Search for the cell housing the specified text and yield its (X, Y) center coordinate. 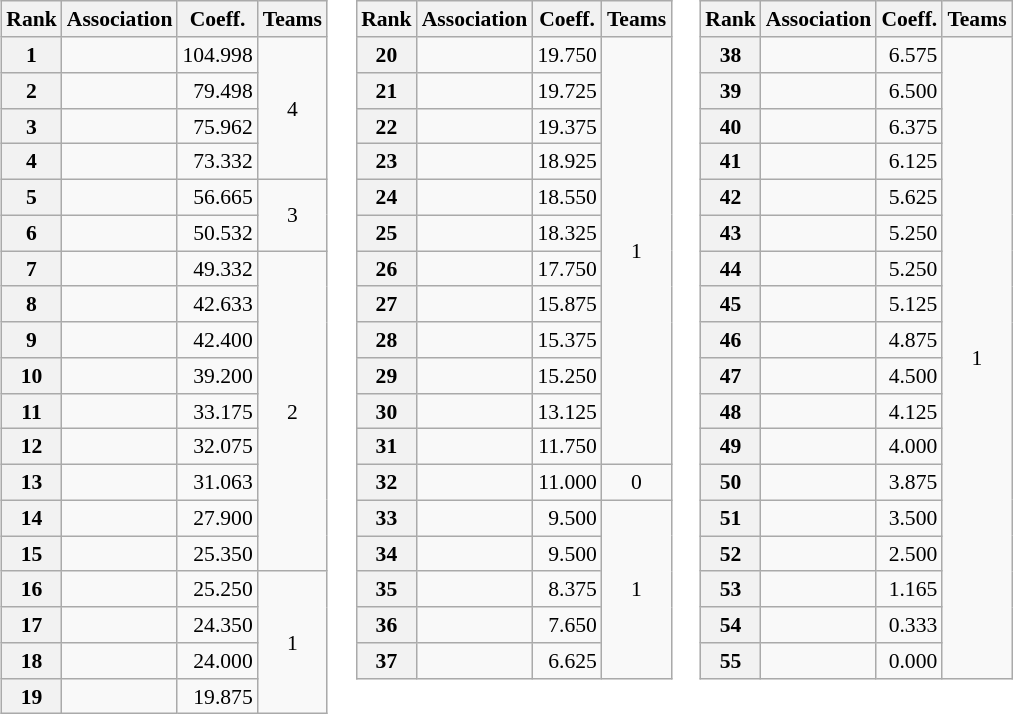
3.500 (909, 518)
15.875 (566, 304)
24.350 (217, 625)
43 (730, 233)
30 (386, 411)
12 (32, 447)
11.000 (566, 482)
56.665 (217, 197)
13 (32, 482)
4.000 (909, 447)
49 (730, 447)
104.998 (217, 55)
9 (32, 340)
24.000 (217, 661)
18.925 (566, 162)
29 (386, 376)
27 (386, 304)
33 (386, 518)
45 (730, 304)
40 (730, 126)
55 (730, 661)
5.625 (909, 197)
6.575 (909, 55)
42.400 (217, 340)
11 (32, 411)
20 (386, 55)
26 (386, 269)
8 (32, 304)
11.750 (566, 447)
19 (32, 696)
42.633 (217, 304)
17 (32, 625)
14 (32, 518)
4.125 (909, 411)
32.075 (217, 447)
24 (386, 197)
15 (32, 554)
19.875 (217, 696)
42 (730, 197)
6.500 (909, 91)
51 (730, 518)
52 (730, 554)
25.350 (217, 554)
44 (730, 269)
6.375 (909, 126)
39.200 (217, 376)
31.063 (217, 482)
0.333 (909, 625)
22 (386, 126)
0 (636, 482)
49.332 (217, 269)
53 (730, 589)
36 (386, 625)
2.500 (909, 554)
33.175 (217, 411)
6.125 (909, 162)
3.875 (909, 482)
54 (730, 625)
6 (32, 233)
79.498 (217, 91)
5.125 (909, 304)
8.375 (566, 589)
17.750 (566, 269)
41 (730, 162)
16 (32, 589)
50.532 (217, 233)
75.962 (217, 126)
13.125 (566, 411)
0.000 (909, 661)
19.725 (566, 91)
18 (32, 661)
39 (730, 91)
7 (32, 269)
7.650 (566, 625)
38 (730, 55)
15.250 (566, 376)
15.375 (566, 340)
47 (730, 376)
4.500 (909, 376)
73.332 (217, 162)
50 (730, 482)
19.750 (566, 55)
21 (386, 91)
48 (730, 411)
25.250 (217, 589)
19.375 (566, 126)
37 (386, 661)
31 (386, 447)
1.165 (909, 589)
4.875 (909, 340)
6.625 (566, 661)
32 (386, 482)
35 (386, 589)
25 (386, 233)
46 (730, 340)
28 (386, 340)
23 (386, 162)
34 (386, 554)
27.900 (217, 518)
18.325 (566, 233)
18.550 (566, 197)
10 (32, 376)
5 (32, 197)
